Locate the cell with the specified text and output its [x, y] center coordinate. 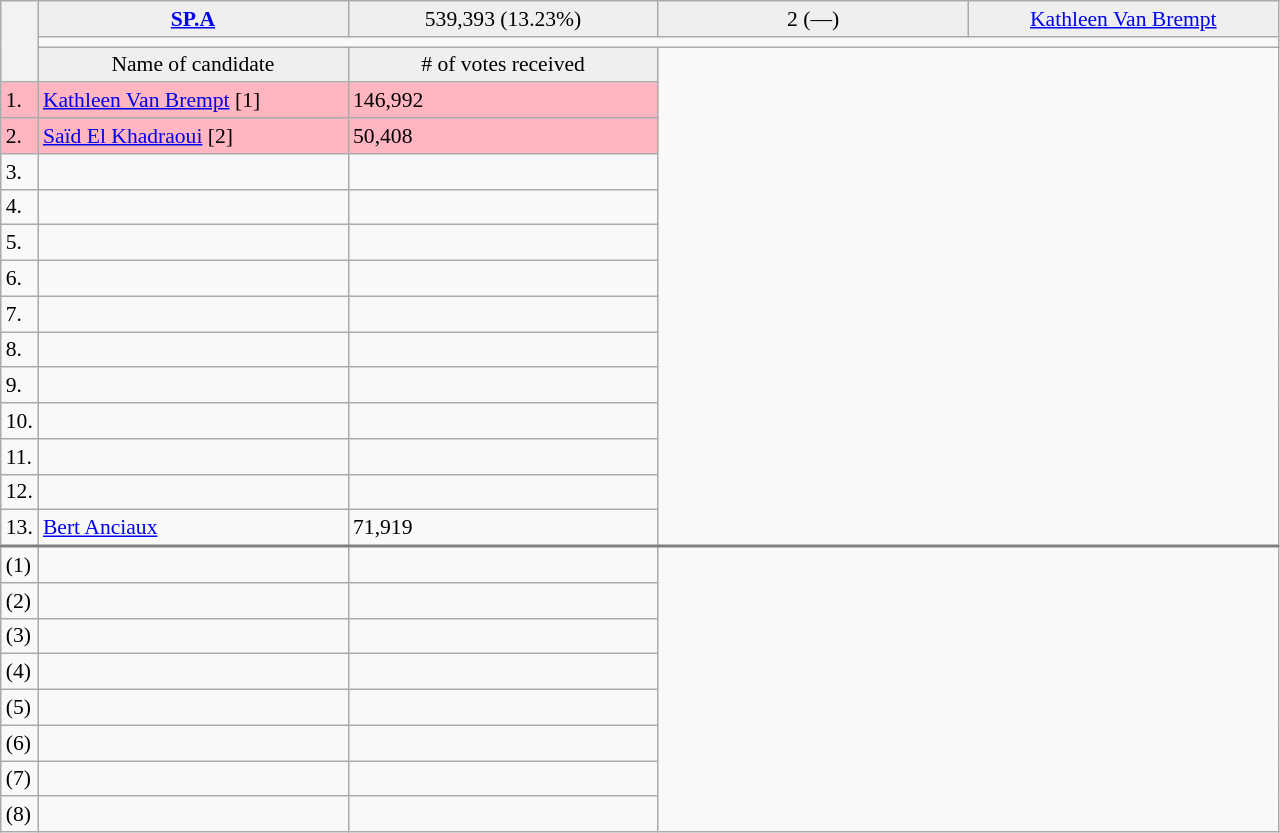
1. [20, 101]
6. [20, 279]
2 (—) [813, 19]
Name of candidate [193, 65]
(7) [20, 779]
2. [20, 136]
146,992 [503, 101]
13. [20, 528]
539,393 (13.23%) [503, 19]
(4) [20, 672]
5. [20, 243]
Saïd El Khadraoui [2] [193, 136]
SP.A [193, 19]
4. [20, 207]
3. [20, 172]
8. [20, 350]
9. [20, 386]
Kathleen Van Brempt [1123, 19]
Bert Anciaux [193, 528]
# of votes received [503, 65]
(1) [20, 564]
11. [20, 457]
(3) [20, 636]
12. [20, 492]
(6) [20, 743]
(8) [20, 815]
10. [20, 421]
(2) [20, 601]
71,919 [503, 528]
(5) [20, 708]
50,408 [503, 136]
7. [20, 314]
Kathleen Van Brempt [1] [193, 101]
